Scan for the cell matching the given text and deliver its [X, Y] coordinate at center. 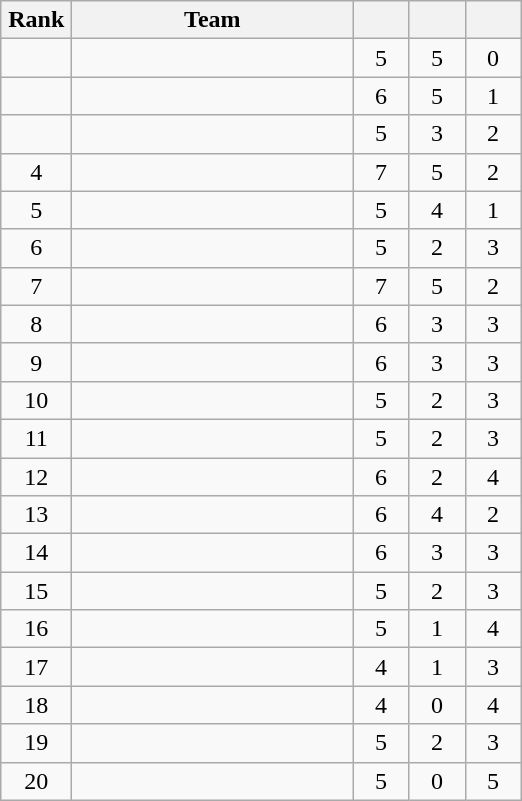
19 [36, 743]
12 [36, 477]
11 [36, 438]
20 [36, 781]
16 [36, 629]
13 [36, 515]
14 [36, 553]
10 [36, 400]
18 [36, 705]
17 [36, 667]
15 [36, 591]
Team [212, 20]
Rank [36, 20]
8 [36, 324]
9 [36, 362]
